Locate the cell with the specified text and output its [x, y] center coordinate. 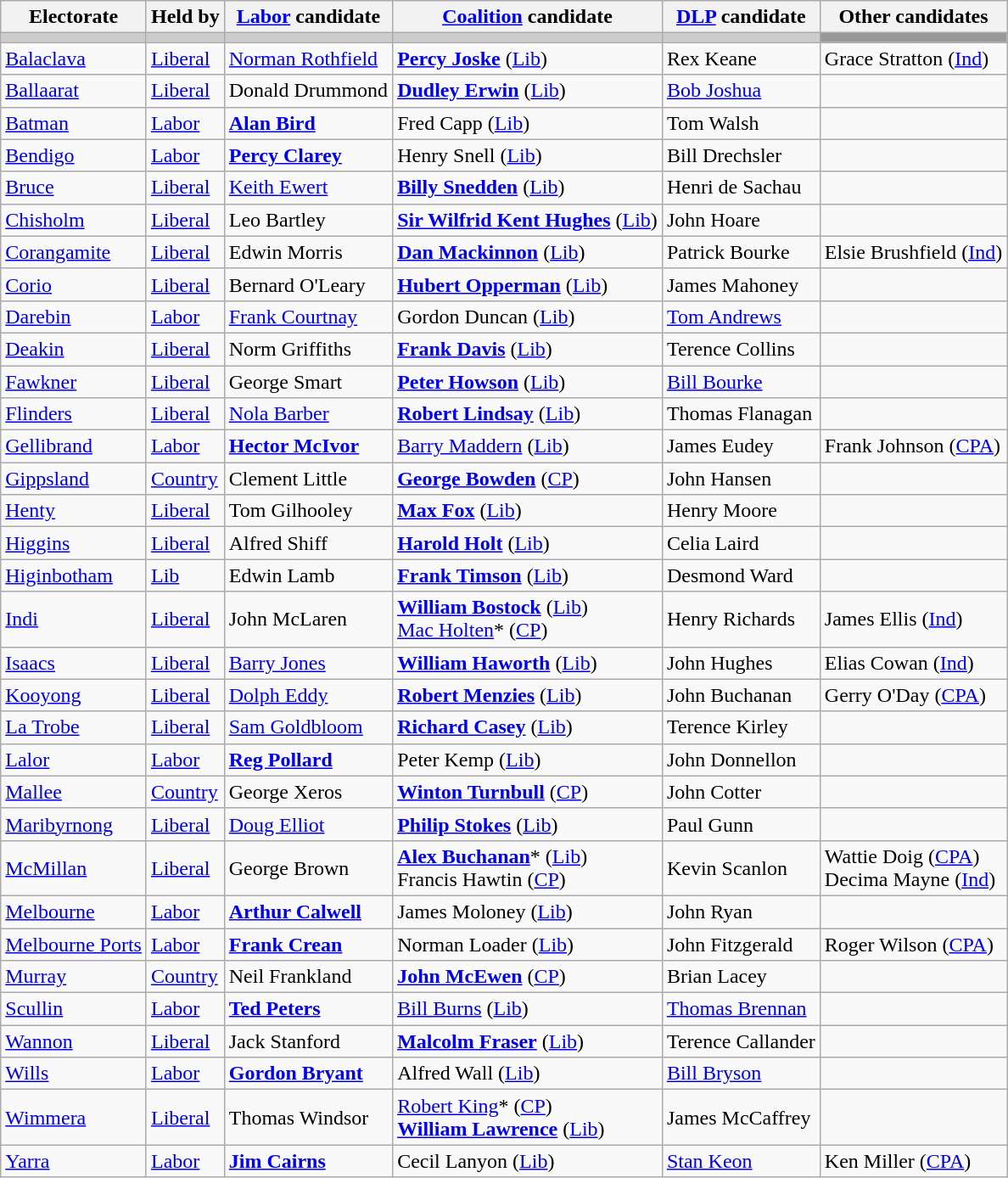
Corangamite [74, 252]
Max Fox (Lib) [528, 511]
Corio [74, 284]
John Fitzgerald [741, 945]
Balaclava [74, 59]
Barry Maddern (Lib) [528, 446]
James Eudey [741, 446]
Higgins [74, 543]
Labor candidate [308, 17]
John Buchanan [741, 695]
Indi [74, 620]
Tom Gilhooley [308, 511]
Murray [74, 977]
William Bostock (Lib)Mac Holten* (CP) [528, 620]
Bernard O'Leary [308, 284]
Harold Holt (Lib) [528, 543]
George Xeros [308, 792]
Wills [74, 1074]
James Mahoney [741, 284]
Bendigo [74, 155]
Edwin Morris [308, 252]
Hector McIvor [308, 446]
Tom Walsh [741, 123]
Norm Griffiths [308, 349]
John Hansen [741, 479]
Frank Crean [308, 945]
Gerry O'Day (CPA) [913, 695]
Terence Kirley [741, 727]
Ballaarat [74, 91]
Roger Wilson (CPA) [913, 945]
Clement Little [308, 479]
Norman Rothfield [308, 59]
Fred Capp (Lib) [528, 123]
Thomas Brennan [741, 1009]
Higinbotham [74, 575]
Bob Joshua [741, 91]
Richard Casey (Lib) [528, 727]
La Trobe [74, 727]
Gellibrand [74, 446]
Dolph Eddy [308, 695]
Flinders [74, 414]
Dan Mackinnon (Lib) [528, 252]
Fawkner [74, 381]
McMillan [74, 867]
Frank Davis (Lib) [528, 349]
Gordon Duncan (Lib) [528, 317]
Frank Timson (Lib) [528, 575]
Wimmera [74, 1117]
James Ellis (Ind) [913, 620]
Neil Frankland [308, 977]
Patrick Bourke [741, 252]
Paul Gunn [741, 824]
Frank Johnson (CPA) [913, 446]
Elias Cowan (Ind) [913, 663]
John Ryan [741, 912]
George Brown [308, 867]
Scullin [74, 1009]
Kooyong [74, 695]
John McLaren [308, 620]
Billy Snedden (Lib) [528, 188]
Alfred Shiff [308, 543]
John Hoare [741, 220]
Sam Goldbloom [308, 727]
Melbourne [74, 912]
Mallee [74, 792]
Grace Stratton (Ind) [913, 59]
Jim Cairns [308, 1161]
Arthur Calwell [308, 912]
Yarra [74, 1161]
Malcolm Fraser (Lib) [528, 1041]
Coalition candidate [528, 17]
Chisholm [74, 220]
Kevin Scanlon [741, 867]
Bill Burns (Lib) [528, 1009]
John Cotter [741, 792]
James McCaffrey [741, 1117]
John McEwen (CP) [528, 977]
Norman Loader (Lib) [528, 945]
Percy Joske (Lib) [528, 59]
Henri de Sachau [741, 188]
Philip Stokes (Lib) [528, 824]
Wattie Doig (CPA)Decima Mayne (Ind) [913, 867]
Sir Wilfrid Kent Hughes (Lib) [528, 220]
Robert Lindsay (Lib) [528, 414]
Reg Pollard [308, 760]
James Moloney (Lib) [528, 912]
Dudley Erwin (Lib) [528, 91]
Celia Laird [741, 543]
Henry Moore [741, 511]
Peter Howson (Lib) [528, 381]
Hubert Opperman (Lib) [528, 284]
Peter Kemp (Lib) [528, 760]
Alfred Wall (Lib) [528, 1074]
John Hughes [741, 663]
Terence Collins [741, 349]
Bill Bourke [741, 381]
John Donnellon [741, 760]
Desmond Ward [741, 575]
Melbourne Ports [74, 945]
Bill Drechsler [741, 155]
Gordon Bryant [308, 1074]
Other candidates [913, 17]
Alex Buchanan* (Lib)Francis Hawtin (CP) [528, 867]
Robert Menzies (Lib) [528, 695]
Gippsland [74, 479]
Henry Richards [741, 620]
Electorate [74, 17]
Lalor [74, 760]
Darebin [74, 317]
Jack Stanford [308, 1041]
Maribyrnong [74, 824]
Held by [185, 17]
Percy Clarey [308, 155]
Thomas Windsor [308, 1117]
Deakin [74, 349]
Frank Courtnay [308, 317]
Cecil Lanyon (Lib) [528, 1161]
Ken Miller (CPA) [913, 1161]
Thomas Flanagan [741, 414]
Henty [74, 511]
Stan Keon [741, 1161]
Edwin Lamb [308, 575]
Brian Lacey [741, 977]
Wannon [74, 1041]
Bruce [74, 188]
Isaacs [74, 663]
Terence Callander [741, 1041]
Alan Bird [308, 123]
Lib [185, 575]
Leo Bartley [308, 220]
Rex Keane [741, 59]
William Haworth (Lib) [528, 663]
Nola Barber [308, 414]
George Smart [308, 381]
Henry Snell (Lib) [528, 155]
Bill Bryson [741, 1074]
DLP candidate [741, 17]
Barry Jones [308, 663]
Winton Turnbull (CP) [528, 792]
Tom Andrews [741, 317]
Elsie Brushfield (Ind) [913, 252]
Batman [74, 123]
Donald Drummond [308, 91]
Robert King* (CP)William Lawrence (Lib) [528, 1117]
Keith Ewert [308, 188]
Ted Peters [308, 1009]
Doug Elliot [308, 824]
George Bowden (CP) [528, 479]
